Determine the [x, y] coordinate at the center of the cell enclosing the given text.  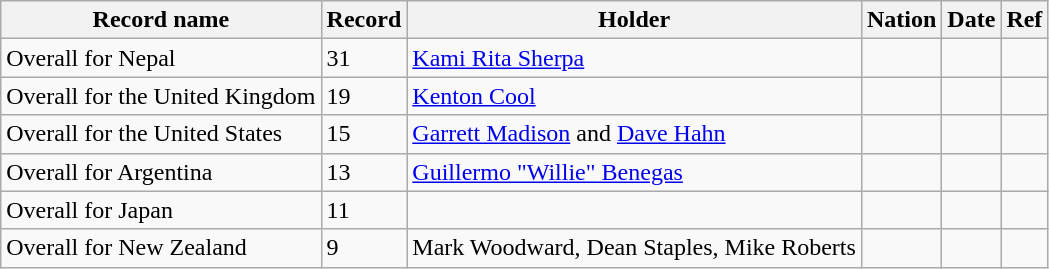
Date [972, 20]
Overall for Nepal [161, 58]
Overall for New Zealand [161, 248]
Holder [634, 20]
31 [364, 58]
Kami Rita Sherpa [634, 58]
Garrett Madison and Dave Hahn [634, 134]
Record name [161, 20]
Nation [901, 20]
19 [364, 96]
9 [364, 248]
Overall for the United Kingdom [161, 96]
13 [364, 172]
Record [364, 20]
11 [364, 210]
Ref [1024, 20]
Overall for the United States [161, 134]
15 [364, 134]
Guillermo "Willie" Benegas [634, 172]
Kenton Cool [634, 96]
Overall for Japan [161, 210]
Overall for Argentina [161, 172]
Mark Woodward, Dean Staples, Mike Roberts [634, 248]
